Identify which cell holds the provided text, then report its [X, Y] central coordinate. 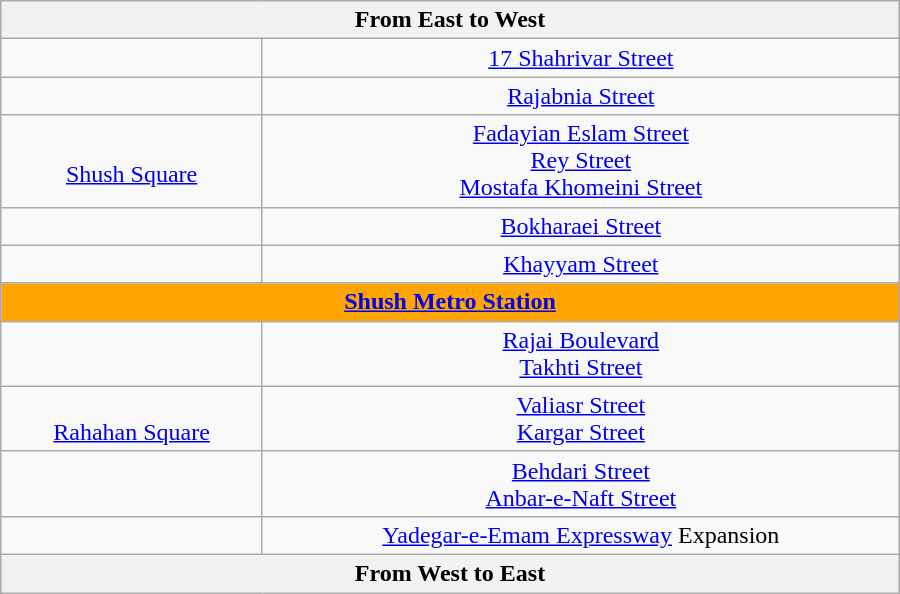
Shush Square [132, 161]
Shush Metro Station [450, 302]
Rajai Boulevard Takhti Street [580, 354]
Yadegar-e-Emam Expressway Expansion [580, 535]
Khayyam Street [580, 264]
17 Shahrivar Street [580, 58]
Rahahan Square [132, 418]
From West to East [450, 573]
Fadayian Eslam Street Rey Street Mostafa Khomeini Street [580, 161]
Behdari Street Anbar-e-Naft Street [580, 484]
From East to West [450, 20]
Valiasr Street Kargar Street [580, 418]
Bokharaei Street [580, 226]
Rajabnia Street [580, 96]
